Extract the [X, Y] coordinate from the center of the cell holding the provided text.  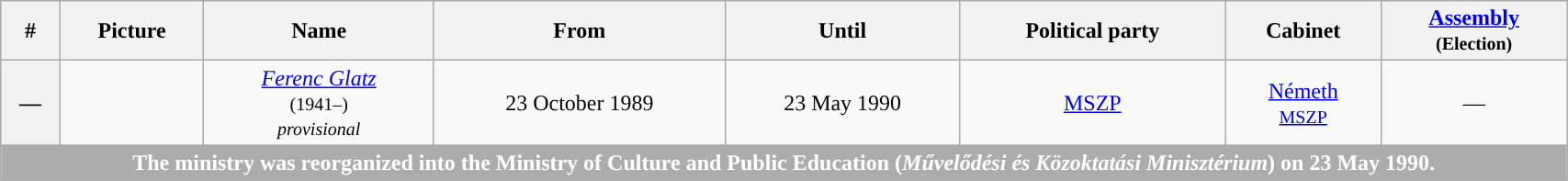
MSZP [1093, 103]
Assembly(Election) [1474, 31]
The ministry was reorganized into the Ministry of Culture and Public Education (Művelődési és Közoktatási Minisztérium) on 23 May 1990. [784, 163]
Until [842, 31]
Political party [1093, 31]
From [579, 31]
# [30, 31]
Ferenc Glatz(1941–)provisional [319, 103]
Name [319, 31]
Cabinet [1303, 31]
Picture [132, 31]
23 October 1989 [579, 103]
23 May 1990 [842, 103]
NémethMSZP [1303, 103]
